Determine the [x, y] coordinate at the center of the cell enclosing the given text.  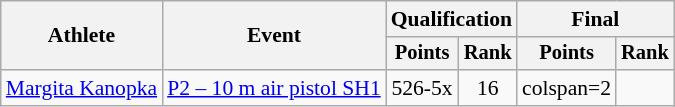
526-5x [422, 88]
Margita Kanopka [82, 88]
Athlete [82, 36]
colspan=2 [566, 88]
Qualification [452, 19]
Final [596, 19]
P2 – 10 m air pistol SH1 [274, 88]
Event [274, 36]
16 [488, 88]
